Provide the (x, y) coordinate of the cell's center where the given text is located.  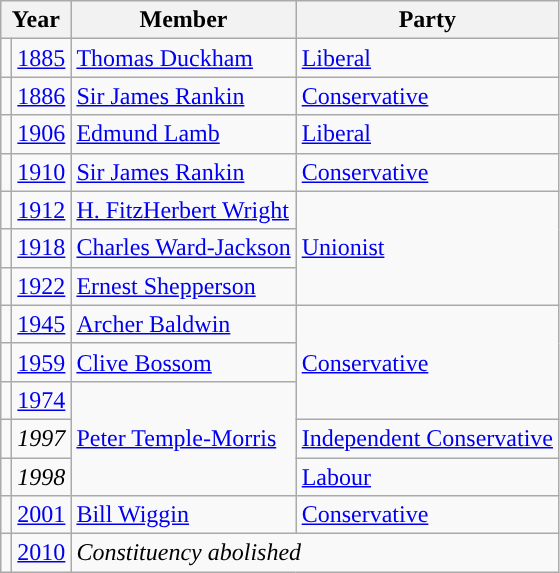
2001 (42, 515)
1886 (42, 96)
1945 (42, 324)
1910 (42, 172)
1922 (42, 286)
H. FitzHerbert Wright (184, 210)
Labour (427, 477)
Charles Ward-Jackson (184, 248)
Year (36, 20)
Archer Baldwin (184, 324)
1906 (42, 134)
1959 (42, 362)
Peter Temple-Morris (184, 438)
Bill Wiggin (184, 515)
1912 (42, 210)
Party (427, 20)
1997 (42, 438)
1918 (42, 248)
Thomas Duckham (184, 58)
Ernest Shepperson (184, 286)
2010 (42, 553)
1885 (42, 58)
Member (184, 20)
Edmund Lamb (184, 134)
Independent Conservative (427, 438)
Clive Bossom (184, 362)
1974 (42, 400)
Constituency abolished (315, 553)
Unionist (427, 248)
1998 (42, 477)
